Return the [x, y] coordinate for the center point of the cell that contains the specified text.  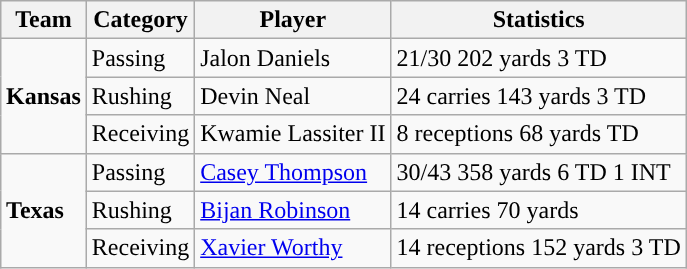
Kansas [44, 96]
14 carries 70 yards [538, 210]
Jalon Daniels [293, 58]
Kwamie Lassiter II [293, 134]
Team [44, 20]
Statistics [538, 20]
Devin Neal [293, 96]
30/43 358 yards 6 TD 1 INT [538, 172]
Texas [44, 210]
21/30 202 yards 3 TD [538, 58]
Category [140, 20]
Casey Thompson [293, 172]
Xavier Worthy [293, 248]
24 carries 143 yards 3 TD [538, 96]
Player [293, 20]
14 receptions 152 yards 3 TD [538, 248]
8 receptions 68 yards TD [538, 134]
Bijan Robinson [293, 210]
